Determine the [X, Y] coordinate at the center of the cell enclosing the given text.  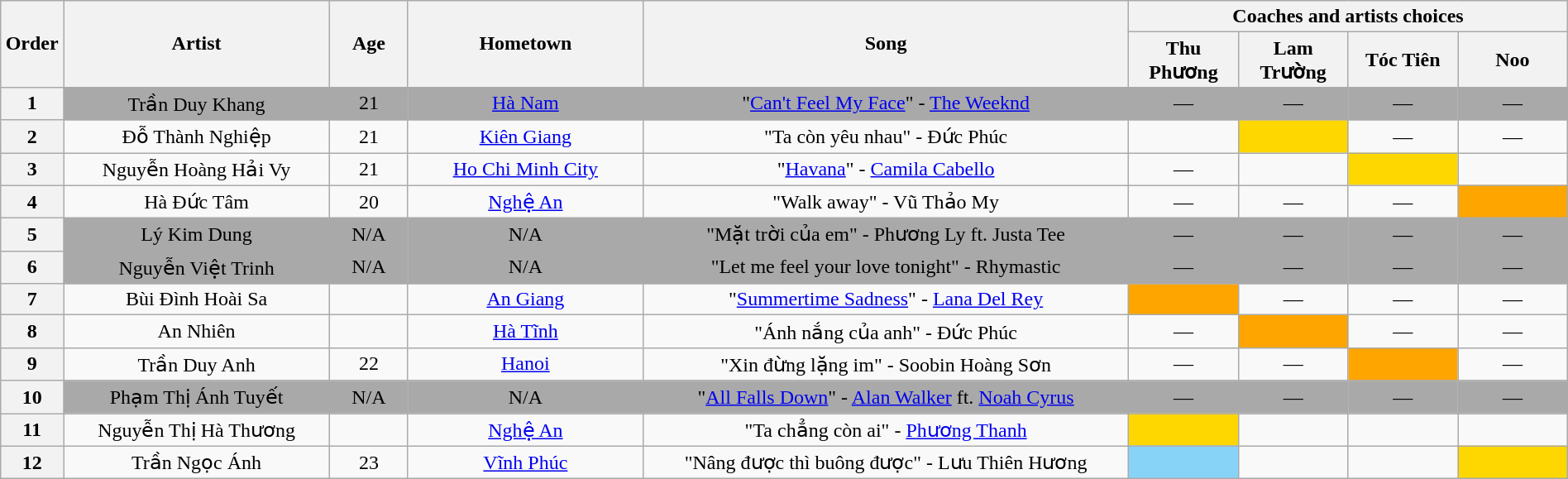
1 [32, 103]
23 [369, 462]
"Ta chẳng còn ai" - Phương Thanh [885, 430]
Lam Trường [1293, 60]
"Ta còn yêu nhau" - Đức Phúc [885, 137]
Thu Phương [1184, 60]
"Havana" - Camila Cabello [885, 169]
Phạm Thị Ánh Tuyết [197, 397]
10 [32, 397]
"All Falls Down" - Alan Walker ft. Noah Cyrus [885, 397]
9 [32, 364]
7 [32, 299]
"Xin đừng lặng im" - Soobin Hoàng Sơn [885, 364]
3 [32, 169]
Hà Tĩnh [525, 332]
Coaches and artists choices [1348, 17]
Tóc Tiên [1403, 60]
Trần Duy Khang [197, 103]
Nguyễn Hoàng Hải Vy [197, 169]
22 [369, 364]
Trần Duy Anh [197, 364]
"Walk away" - Vũ Thảo My [885, 202]
"Can't Feel My Face" - The Weeknd [885, 103]
5 [32, 235]
Hometown [525, 45]
Artist [197, 45]
"Let me feel your love tonight" - Rhymastic [885, 267]
Lý Kim Dung [197, 235]
Noo [1513, 60]
8 [32, 332]
6 [32, 267]
An Giang [525, 299]
4 [32, 202]
Ho Chi Minh City [525, 169]
Order [32, 45]
Hanoi [525, 364]
Bùi Đình Hoài Sa [197, 299]
Nguyễn Việt Trinh [197, 267]
Nguyễn Thị Hà Thương [197, 430]
"Ánh nắng của anh" - Đức Phúc [885, 332]
11 [32, 430]
An Nhiên [197, 332]
Hà Đức Tâm [197, 202]
12 [32, 462]
Song [885, 45]
"Nâng được thì buông được" - Lưu Thiên Hương [885, 462]
2 [32, 137]
"Mặt trời của em" - Phương Ly ft. Justa Tee [885, 235]
Trần Ngọc Ánh [197, 462]
Vĩnh Phúc [525, 462]
Đỗ Thành Nghiệp [197, 137]
Age [369, 45]
Hà Nam [525, 103]
20 [369, 202]
"Summertime Sadness" - Lana Del Rey [885, 299]
Kiên Giang [525, 137]
